Pinpoint the cell where the given text exists, returning its [X, Y] midpoint coordinate. 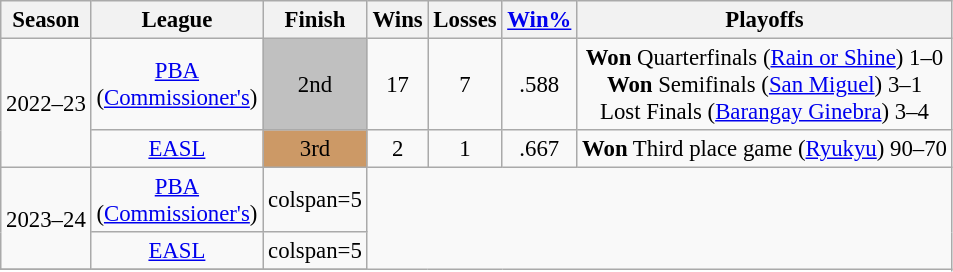
Win% [540, 20]
2022–23 [46, 104]
2nd [315, 85]
2 [398, 149]
Won Quarterfinals (Rain or Shine) 1–0Won Semifinals (San Miguel) 3–1Lost Finals (Barangay Ginebra) 3–4 [765, 85]
.588 [540, 85]
Season [46, 20]
Won Third place game (Ryukyu) 90–70 [765, 149]
17 [398, 85]
Finish [315, 20]
Playoffs [765, 20]
2023–24 [46, 219]
Wins [398, 20]
7 [465, 85]
.667 [540, 149]
3rd [315, 149]
Losses [465, 20]
League [177, 20]
1 [465, 149]
